Return [x, y] of the center of cell containing provided text 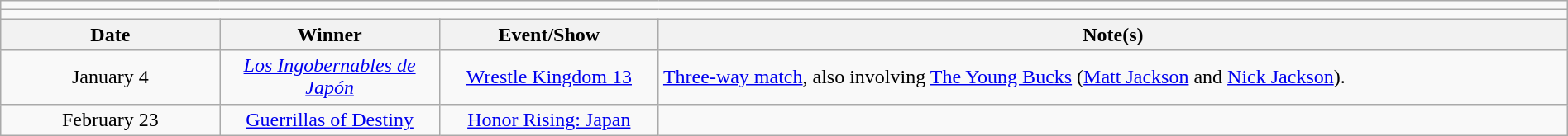
February 23 [111, 120]
Date [111, 35]
Honor Rising: Japan [549, 120]
Three-way match, also involving The Young Bucks (Matt Jackson and Nick Jackson). [1113, 77]
Event/Show [549, 35]
Wrestle Kingdom 13 [549, 77]
Note(s) [1113, 35]
Los Ingobernables de Japón [329, 77]
Guerrillas of Destiny [329, 120]
January 4 [111, 77]
Winner [329, 35]
